Return (x, y) of the center of cell containing provided text 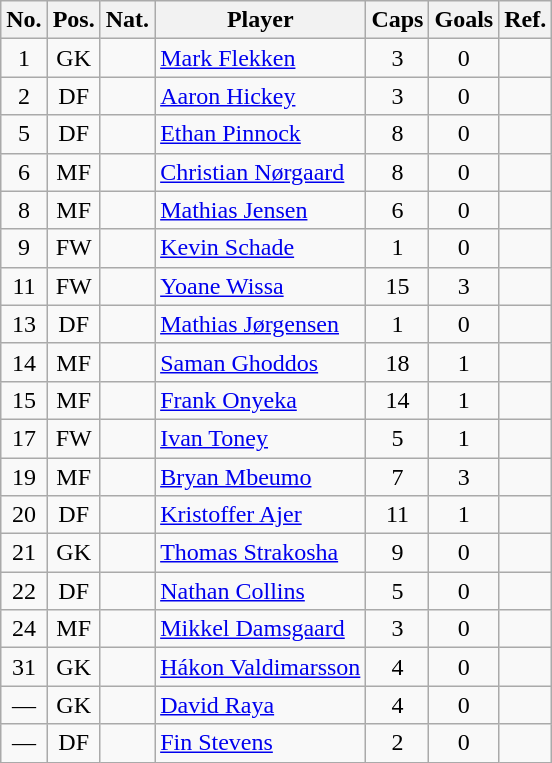
Kristoffer Ajer (260, 515)
Nat. (127, 20)
Mark Flekken (260, 58)
Aaron Hickey (260, 96)
7 (398, 477)
Goals (464, 20)
Ethan Pinnock (260, 134)
Mathias Jensen (260, 210)
Bryan Mbeumo (260, 477)
21 (24, 553)
Frank Onyeka (260, 400)
Hákon Valdimarsson (260, 667)
David Raya (260, 705)
20 (24, 515)
Christian Nørgaard (260, 172)
13 (24, 324)
31 (24, 667)
Saman Ghoddos (260, 362)
Player (260, 20)
Fin Stevens (260, 743)
Kevin Schade (260, 248)
Ivan Toney (260, 438)
17 (24, 438)
Yoane Wissa (260, 286)
Mathias Jørgensen (260, 324)
Mikkel Damsgaard (260, 629)
18 (398, 362)
Ref. (526, 20)
Pos. (74, 20)
Nathan Collins (260, 591)
19 (24, 477)
No. (24, 20)
22 (24, 591)
Thomas Strakosha (260, 553)
Caps (398, 20)
24 (24, 629)
